Capture the cell that displays the provided text and extract its [x, y] central coordinate. 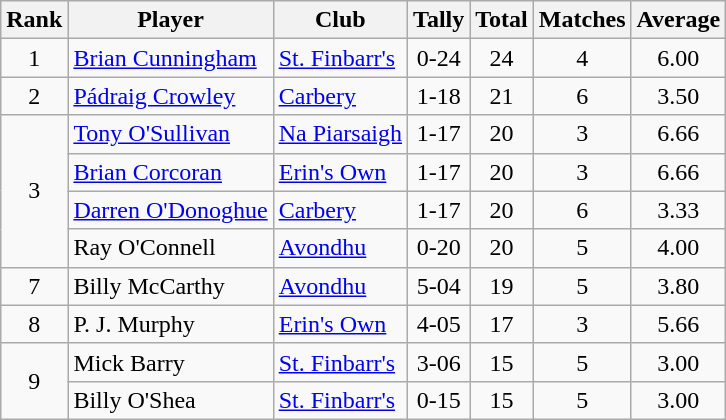
0-20 [439, 248]
5.66 [678, 324]
7 [34, 286]
8 [34, 324]
Billy O'Shea [170, 400]
Player [170, 20]
Tally [439, 20]
0-15 [439, 400]
4.00 [678, 248]
2 [34, 96]
Matches [582, 20]
Total [502, 20]
4 [582, 58]
Billy McCarthy [170, 286]
Tony O'Sullivan [170, 134]
Darren O'Donoghue [170, 210]
6.00 [678, 58]
3-06 [439, 362]
Average [678, 20]
Pádraig Crowley [170, 96]
Na Piarsaigh [340, 134]
3.33 [678, 210]
1 [34, 58]
21 [502, 96]
3.50 [678, 96]
9 [34, 381]
0-24 [439, 58]
17 [502, 324]
Mick Barry [170, 362]
3.80 [678, 286]
19 [502, 286]
24 [502, 58]
1-18 [439, 96]
Rank [34, 20]
4-05 [439, 324]
Brian Cunningham [170, 58]
5-04 [439, 286]
Brian Corcoran [170, 172]
Ray O'Connell [170, 248]
P. J. Murphy [170, 324]
Club [340, 20]
